Return [x, y] of the center of cell containing provided text 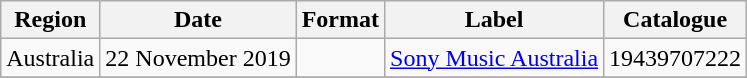
Label [494, 20]
Sony Music Australia [494, 58]
Australia [50, 58]
Region [50, 20]
Catalogue [676, 20]
Format [340, 20]
Date [198, 20]
22 November 2019 [198, 58]
19439707222 [676, 58]
